Provide the (x, y) coordinate of the cell's center where the given text is located.  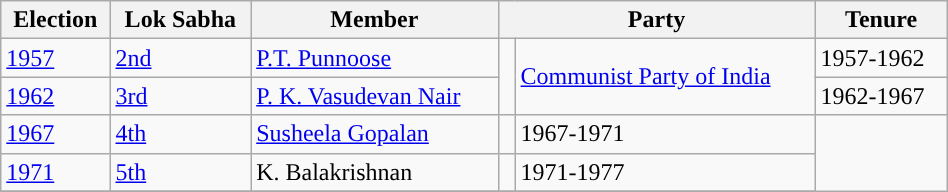
1957 (56, 58)
Tenure (881, 20)
Party (656, 20)
1971-1977 (665, 172)
Member (374, 20)
P. K. Vasudevan Nair (374, 96)
1962-1967 (881, 96)
Lok Sabha (180, 20)
P.T. Punnoose (374, 58)
1971 (56, 172)
1962 (56, 96)
Election (56, 20)
1967-1971 (665, 134)
Communist Party of India (665, 77)
K. Balakrishnan (374, 172)
1957-1962 (881, 58)
2nd (180, 58)
4th (180, 134)
3rd (180, 96)
1967 (56, 134)
Susheela Gopalan (374, 134)
5th (180, 172)
